Locate the cell with the specified text and output its (x, y) center coordinate. 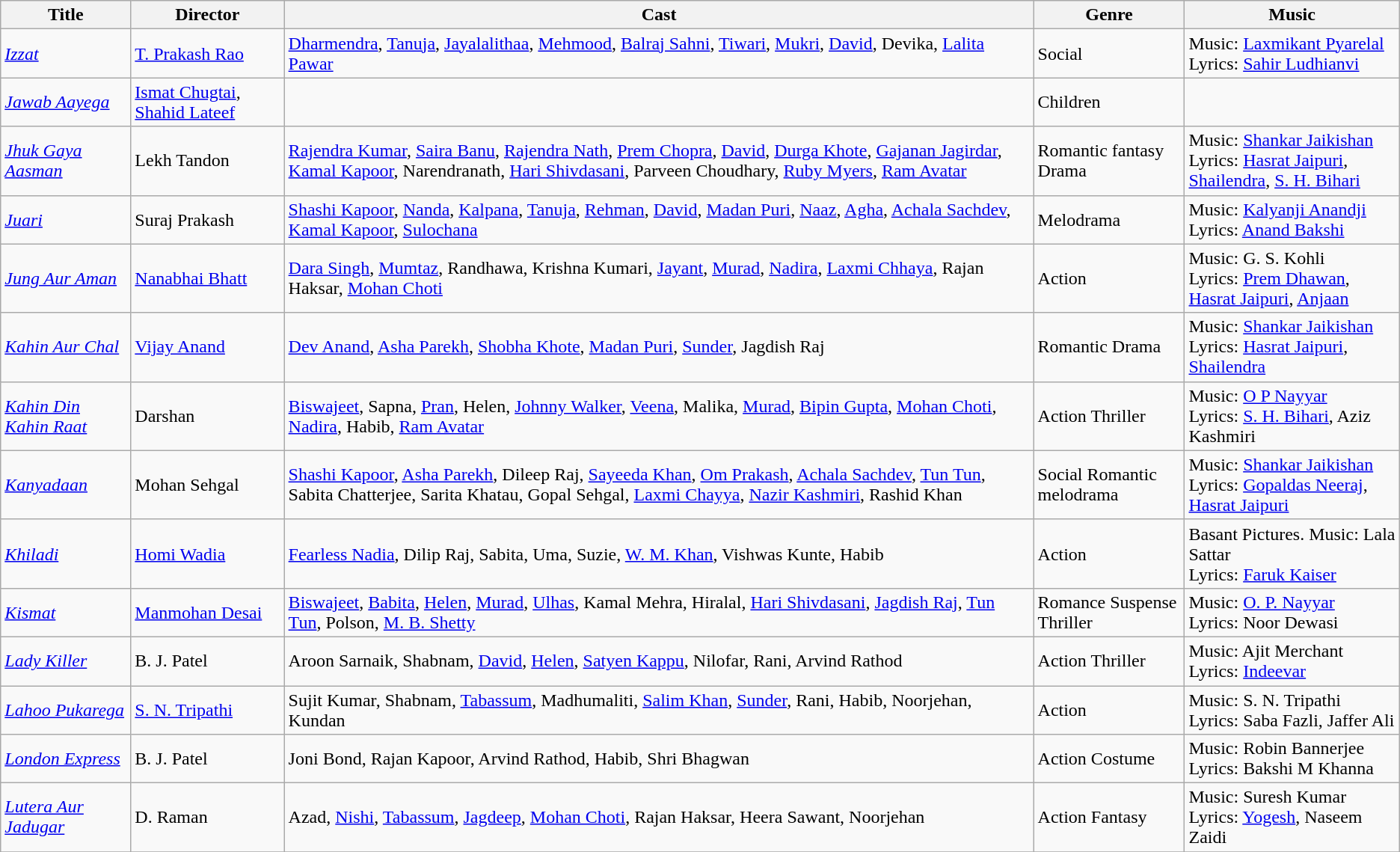
Lahoo Pukarega (66, 709)
Vijay Anand (208, 347)
Dara Singh, Mumtaz, Randhawa, Krishna Kumari, Jayant, Murad, Nadira, Laxmi Chhaya, Rajan Haksar, Mohan Choti (659, 278)
Biswajeet, Babita, Helen, Murad, Ulhas, Kamal Mehra, Hiralal, Hari Shivdasani, Jagdish Raj, Tun Tun, Polson, M. B. Shetty (659, 612)
Music: O P NayyarLyrics: S. H. Bihari, Aziz Kashmiri (1292, 416)
Music: Shankar JaikishanLyrics: Gopaldas Neeraj, Hasrat Jaipuri (1292, 485)
Manmohan Desai (208, 612)
Kanyadaan (66, 485)
Darshan (208, 416)
Jawab Aayega (66, 102)
S. N. Tripathi (208, 709)
Kahin Din Kahin Raat (66, 416)
Action Fantasy (1109, 818)
Director (208, 15)
Music: S. N. TripathiLyrics: Saba Fazli, Jaffer Ali (1292, 709)
Joni Bond, Rajan Kapoor, Arvind Rathod, Habib, Shri Bhagwan (659, 758)
Music: Laxmikant PyarelalLyrics: Sahir Ludhianvi (1292, 54)
Melodrama (1109, 220)
London Express (66, 758)
Dev Anand, Asha Parekh, Shobha Khote, Madan Puri, Sunder, Jagdish Raj (659, 347)
Shashi Kapoor, Nanda, Kalpana, Tanuja, Rehman, David, Madan Puri, Naaz, Agha, Achala Sachdev, Kamal Kapoor, Sulochana (659, 220)
Music: G. S. KohliLyrics: Prem Dhawan, Hasrat Jaipuri, Anjaan (1292, 278)
Fearless Nadia, Dilip Raj, Sabita, Uma, Suzie, W. M. Khan, Vishwas Kunte, Habib (659, 554)
Lekh Tandon (208, 161)
Music: Shankar JaikishanLyrics: Hasrat Jaipuri, Shailendra (1292, 347)
Lady Killer (66, 661)
Music: Suresh KumarLyrics: Yogesh, Naseem Zaidi (1292, 818)
T. Prakash Rao (208, 54)
Juari (66, 220)
Biswajeet, Sapna, Pran, Helen, Johnny Walker, Veena, Malika, Murad, Bipin Gupta, Mohan Choti, Nadira, Habib, Ram Avatar (659, 416)
Izzat (66, 54)
Music: Kalyanji AnandjiLyrics: Anand Bakshi (1292, 220)
Nanabhai Bhatt (208, 278)
Children (1109, 102)
Romance Suspense Thriller (1109, 612)
Title (66, 15)
Jung Aur Aman (66, 278)
Romantic fantasy Drama (1109, 161)
Khiladi (66, 554)
D. Raman (208, 818)
Music: O. P. NayyarLyrics: Noor Dewasi (1292, 612)
Basant Pictures. Music: Lala SattarLyrics: Faruk Kaiser (1292, 554)
Social Romantic melodrama (1109, 485)
Action Costume (1109, 758)
Cast (659, 15)
Music (1292, 15)
Lutera Aur Jadugar (66, 818)
Kismat (66, 612)
Jhuk Gaya Aasman (66, 161)
Music: Shankar JaikishanLyrics: Hasrat Jaipuri, Shailendra, S. H. Bihari (1292, 161)
Romantic Drama (1109, 347)
Music: Robin Bannerjee Lyrics: Bakshi M Khanna (1292, 758)
Aroon Sarnaik, Shabnam, David, Helen, Satyen Kappu, Nilofar, Rani, Arvind Rathod (659, 661)
Homi Wadia (208, 554)
Ismat Chugtai, Shahid Lateef (208, 102)
Azad, Nishi, Tabassum, Jagdeep, Mohan Choti, Rajan Haksar, Heera Sawant, Noorjehan (659, 818)
Kahin Aur Chal (66, 347)
Sujit Kumar, Shabnam, Tabassum, Madhumaliti, Salim Khan, Sunder, Rani, Habib, Noorjehan, Kundan (659, 709)
Mohan Sehgal (208, 485)
Social (1109, 54)
Music: Ajit MerchantLyrics: Indeevar (1292, 661)
Suraj Prakash (208, 220)
Dharmendra, Tanuja, Jayalalithaa, Mehmood, Balraj Sahni, Tiwari, Mukri, David, Devika, Lalita Pawar (659, 54)
Genre (1109, 15)
